Output the (x, y) coordinate of the center of the cell containing the given text.  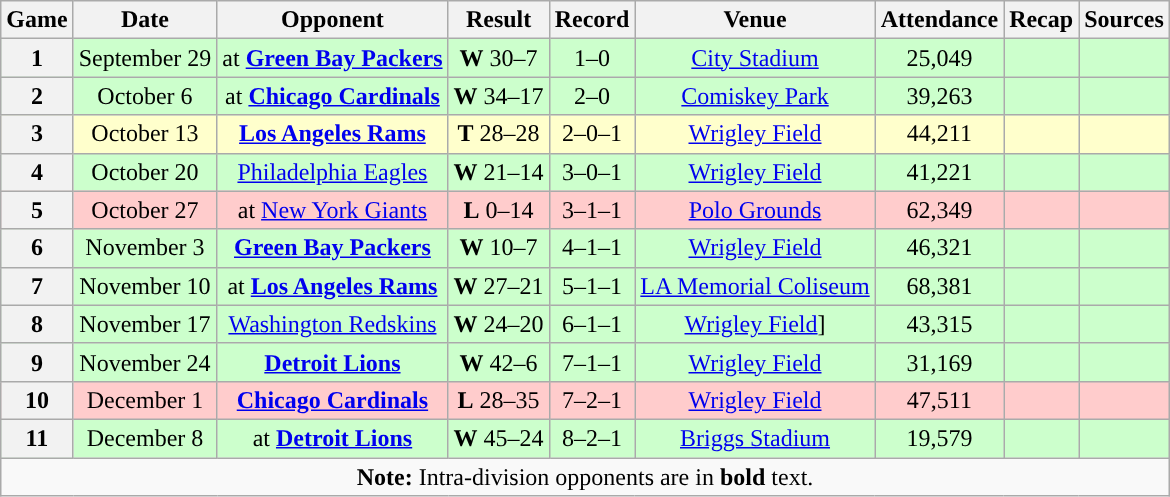
2 (37, 96)
W 27–21 (498, 286)
Detroit Lions (332, 362)
at Green Bay Packers (332, 58)
2–0–1 (592, 134)
Date (145, 20)
Los Angeles Rams (332, 134)
LA Memorial Coliseum (755, 286)
6 (37, 248)
Green Bay Packers (332, 248)
W 21–14 (498, 172)
Comiskey Park (755, 96)
City Stadium (755, 58)
8 (37, 324)
Game (37, 20)
43,315 (939, 324)
Chicago Cardinals (332, 400)
Result (498, 20)
W 34–17 (498, 96)
December 1 (145, 400)
5–1–1 (592, 286)
November 3 (145, 248)
31,169 (939, 362)
October 27 (145, 210)
Record (592, 20)
2–0 (592, 96)
7 (37, 286)
W 42–6 (498, 362)
Sources (1124, 20)
62,349 (939, 210)
Note: Intra-division opponents are in bold text. (586, 477)
41,221 (939, 172)
Wrigley Field] (755, 324)
Polo Grounds (755, 210)
December 8 (145, 438)
September 29 (145, 58)
5 (37, 210)
19,579 (939, 438)
Recap (1042, 20)
November 24 (145, 362)
Venue (755, 20)
at Los Angeles Rams (332, 286)
4 (37, 172)
at Chicago Cardinals (332, 96)
25,049 (939, 58)
1–0 (592, 58)
Attendance (939, 20)
3–0–1 (592, 172)
at New York Giants (332, 210)
October 13 (145, 134)
at Detroit Lions (332, 438)
11 (37, 438)
November 17 (145, 324)
44,211 (939, 134)
4–1–1 (592, 248)
L 0–14 (498, 210)
9 (37, 362)
3 (37, 134)
3–1–1 (592, 210)
W 10–7 (498, 248)
47,511 (939, 400)
W 30–7 (498, 58)
W 24–20 (498, 324)
October 20 (145, 172)
68,381 (939, 286)
46,321 (939, 248)
T 28–28 (498, 134)
Briggs Stadium (755, 438)
6–1–1 (592, 324)
November 10 (145, 286)
10 (37, 400)
7–1–1 (592, 362)
L 28–35 (498, 400)
1 (37, 58)
Philadelphia Eagles (332, 172)
8–2–1 (592, 438)
W 45–24 (498, 438)
Washington Redskins (332, 324)
Opponent (332, 20)
October 6 (145, 96)
7–2–1 (592, 400)
39,263 (939, 96)
